Scan for the cell matching the given text and deliver its [x, y] coordinate at center. 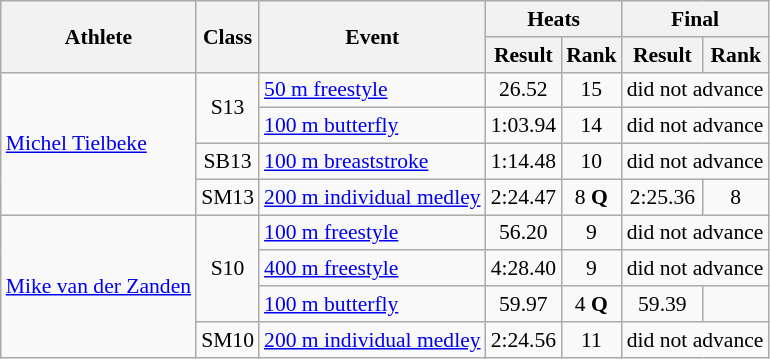
14 [592, 126]
26.52 [524, 90]
SB13 [228, 162]
2:24.56 [524, 340]
Class [228, 36]
4 Q [592, 304]
8 [736, 197]
S13 [228, 108]
56.20 [524, 233]
10 [592, 162]
2:25.36 [662, 197]
1:14.48 [524, 162]
400 m freestyle [372, 269]
Final [696, 19]
Heats [554, 19]
SM13 [228, 197]
Michel Tielbeke [98, 143]
50 m freestyle [372, 90]
1:03.94 [524, 126]
S10 [228, 268]
100 m freestyle [372, 233]
SM10 [228, 340]
59.97 [524, 304]
15 [592, 90]
8 Q [592, 197]
Event [372, 36]
11 [592, 340]
Mike van der Zanden [98, 286]
Athlete [98, 36]
2:24.47 [524, 197]
100 m breaststroke [372, 162]
4:28.40 [524, 269]
59.39 [662, 304]
